Determine the (x, y) coordinate at the center of the cell enclosing the given text.  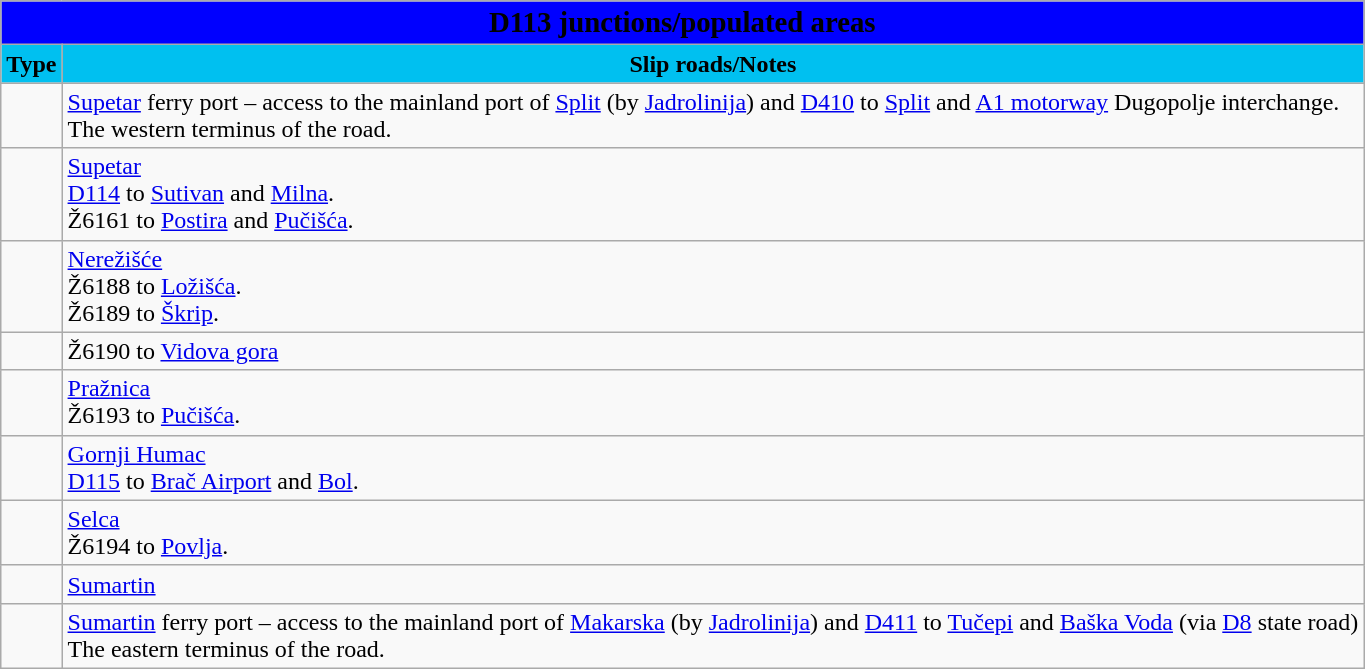
Supetar D114 to Sutivan and Milna.Ž6161 to Postira and Pučišća. (713, 194)
Slip roads/Notes (713, 64)
D113 junctions/populated areas (682, 23)
Type (32, 64)
PražnicaŽ6193 to Pučišća. (713, 402)
Gornji Humac D115 to Brač Airport and Bol. (713, 468)
NerežišćeŽ6188 to Ložišća.Ž6189 to Škrip. (713, 286)
Ž6190 to Vidova gora (713, 351)
Sumartin (713, 584)
SelcaŽ6194 to Povlja. (713, 532)
